Capture the cell that displays the provided text and extract its [X, Y] central coordinate. 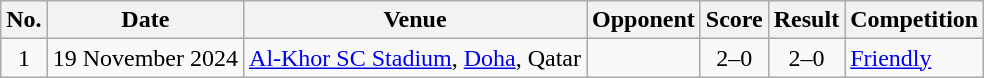
Result [806, 20]
19 November 2024 [145, 58]
Competition [914, 20]
1 [24, 58]
Friendly [914, 58]
No. [24, 20]
Al-Khor SC Stadium, Doha, Qatar [416, 58]
Venue [416, 20]
Score [734, 20]
Date [145, 20]
Opponent [644, 20]
